Identify which cell holds the provided text, then report its [x, y] central coordinate. 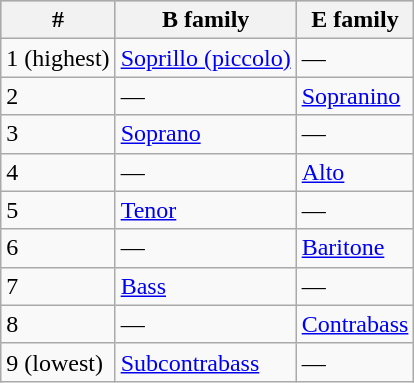
Tenor [206, 210]
2 [58, 96]
1 (highest) [58, 58]
9 (lowest) [58, 362]
B family [206, 20]
# [58, 20]
6 [58, 248]
Sopranino [355, 96]
E family [355, 20]
4 [58, 172]
3 [58, 134]
Subcontrabass [206, 362]
7 [58, 286]
Contrabass [355, 324]
Alto [355, 172]
Baritone [355, 248]
Soprillo (piccolo) [206, 58]
Bass [206, 286]
8 [58, 324]
5 [58, 210]
Soprano [206, 134]
